Return the [X, Y] coordinate for the center point of the cell that contains the specified text.  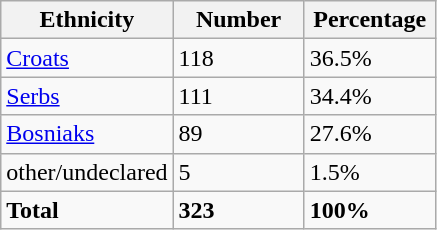
111 [238, 96]
36.5% [370, 58]
89 [238, 134]
5 [238, 172]
Number [238, 20]
323 [238, 210]
1.5% [370, 172]
34.4% [370, 96]
118 [238, 58]
Serbs [87, 96]
27.6% [370, 134]
Percentage [370, 20]
Croats [87, 58]
100% [370, 210]
other/undeclared [87, 172]
Bosniaks [87, 134]
Ethnicity [87, 20]
Total [87, 210]
